From the cell containing the given text, extract its center point as (x, y) coordinate. 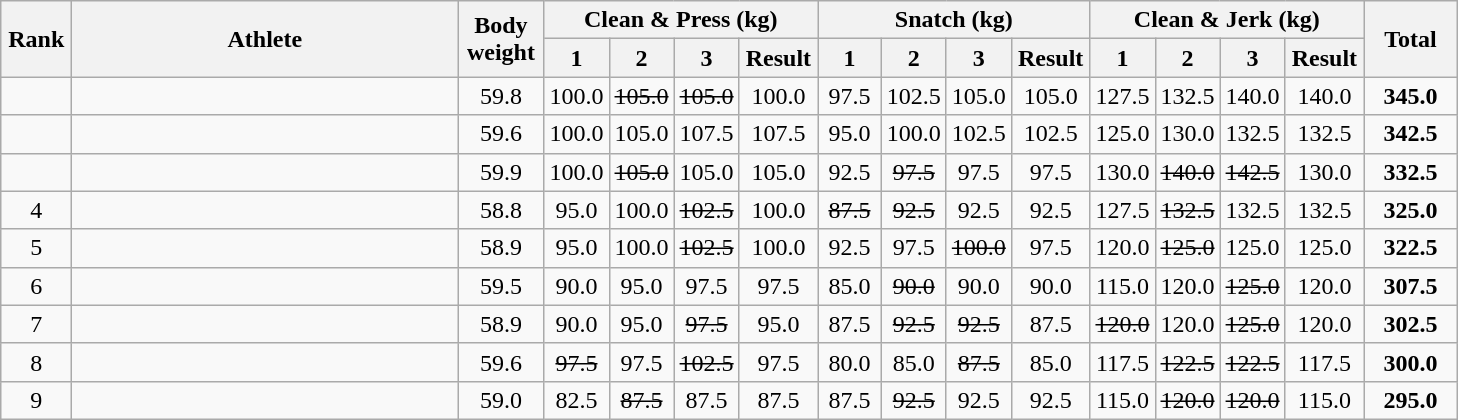
Snatch (kg) (954, 20)
300.0 (1411, 362)
59.0 (501, 400)
9 (36, 400)
345.0 (1411, 96)
Clean & Press (kg) (681, 20)
58.8 (501, 210)
Total (1411, 39)
342.5 (1411, 134)
322.5 (1411, 248)
332.5 (1411, 172)
295.0 (1411, 400)
4 (36, 210)
6 (36, 286)
307.5 (1411, 286)
59.5 (501, 286)
Clean & Jerk (kg) (1227, 20)
80.0 (850, 362)
82.5 (576, 400)
59.8 (501, 96)
302.5 (1411, 324)
Athlete (265, 39)
Rank (36, 39)
Body weight (501, 39)
325.0 (1411, 210)
59.9 (501, 172)
142.5 (1252, 172)
5 (36, 248)
8 (36, 362)
7 (36, 324)
